For the text-containing cell, return its midpoint in (x, y) coordinate format. 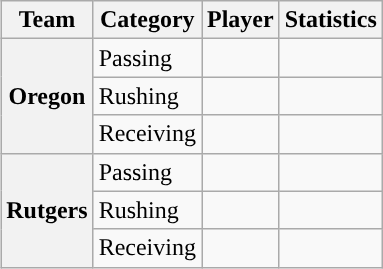
Statistics (330, 20)
Team (47, 20)
Category (147, 20)
Oregon (47, 96)
Rutgers (47, 210)
Player (241, 20)
